Determine the [x, y] coordinate at the center of the cell enclosing the given text.  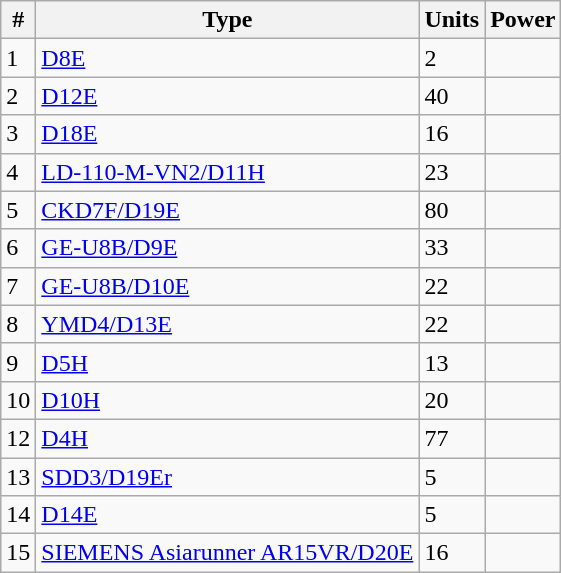
LD-110-M-VN2/D11H [228, 172]
YMD4/D13E [228, 324]
8 [18, 324]
Power [523, 20]
Units [452, 20]
# [18, 20]
80 [452, 210]
D8E [228, 58]
SIEMENS Asiarunner AR15VR/D20E [228, 553]
6 [18, 248]
14 [18, 515]
1 [18, 58]
15 [18, 553]
D12E [228, 96]
9 [18, 362]
77 [452, 438]
3 [18, 134]
D4H [228, 438]
12 [18, 438]
D10H [228, 400]
CKD7F/D19E [228, 210]
33 [452, 248]
SDD3/D19Er [228, 477]
D14E [228, 515]
23 [452, 172]
Type [228, 20]
D5H [228, 362]
GE-U8B/D9E [228, 248]
10 [18, 400]
D18E [228, 134]
40 [452, 96]
4 [18, 172]
GE-U8B/D10E [228, 286]
7 [18, 286]
20 [452, 400]
